Find where the given text appears and provide that cell's center as (x, y) coordinate. 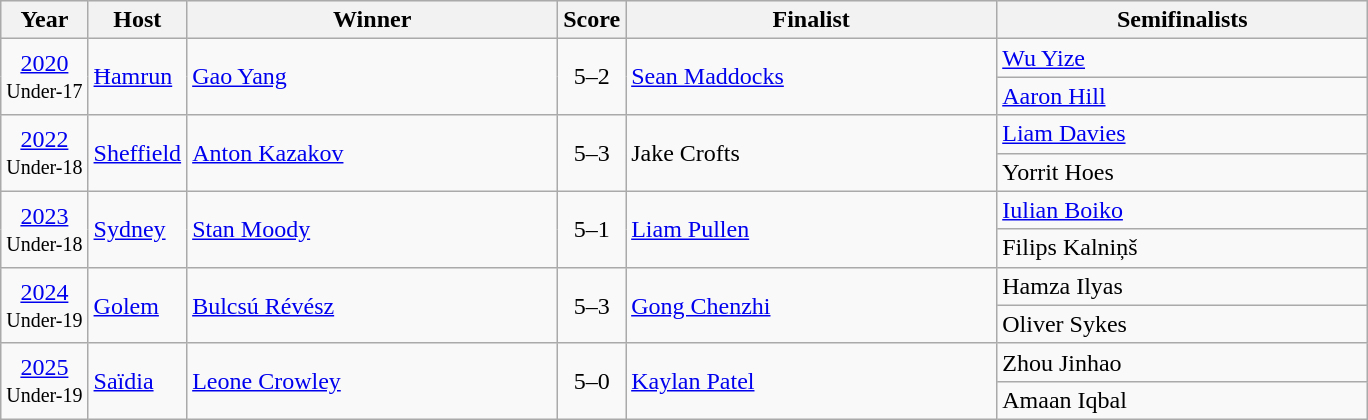
Semifinalists (1182, 20)
Liam Pullen (812, 229)
Finalist (812, 20)
Gao Yang (372, 77)
Host (138, 20)
2025Under-19 (44, 381)
Wu Yize (1182, 58)
Amaan Iqbal (1182, 400)
Sean Maddocks (812, 77)
Anton Kazakov (372, 153)
5–1 (592, 229)
Score (592, 20)
Stan Moody (372, 229)
Gong Chenzhi (812, 305)
Sheffield (138, 153)
Filips Kalniņš (1182, 248)
Yorrit Hoes (1182, 172)
Hamza Ilyas (1182, 286)
Jake Crofts (812, 153)
Liam Davies (1182, 134)
2023Under-18 (44, 229)
Aaron Hill (1182, 96)
Zhou Jinhao (1182, 362)
Oliver Sykes (1182, 324)
Kaylan Patel (812, 381)
Saïdia (138, 381)
Golem (138, 305)
5–2 (592, 77)
Leone Crowley (372, 381)
Ħamrun (138, 77)
5–0 (592, 381)
Iulian Boiko (1182, 210)
2022Under-18 (44, 153)
Sydney (138, 229)
Year (44, 20)
Bulcsú Révész (372, 305)
2024Under-19 (44, 305)
Winner (372, 20)
2020Under-17 (44, 77)
